Return (X, Y) of the center of cell containing provided text 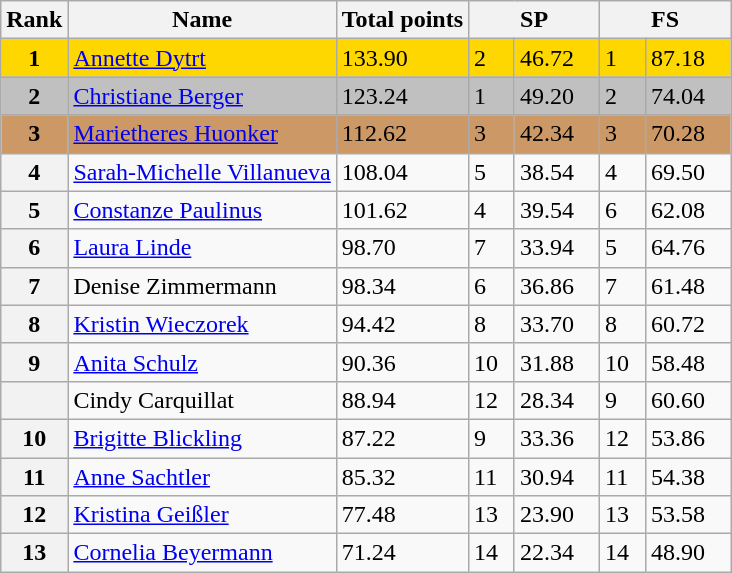
87.22 (402, 438)
42.34 (556, 134)
Brigitte Blickling (202, 438)
88.94 (402, 400)
133.90 (402, 58)
62.08 (688, 210)
33.36 (556, 438)
48.90 (688, 553)
60.60 (688, 400)
Total points (402, 20)
60.72 (688, 324)
64.76 (688, 248)
123.24 (402, 96)
Denise Zimmermann (202, 286)
28.34 (556, 400)
23.90 (556, 515)
58.48 (688, 362)
53.58 (688, 515)
46.72 (556, 58)
90.36 (402, 362)
71.24 (402, 553)
70.28 (688, 134)
61.48 (688, 286)
36.86 (556, 286)
Anita Schulz (202, 362)
Name (202, 20)
53.86 (688, 438)
38.54 (556, 172)
31.88 (556, 362)
54.38 (688, 477)
85.32 (402, 477)
108.04 (402, 172)
Cindy Carquillat (202, 400)
30.94 (556, 477)
33.70 (556, 324)
33.94 (556, 248)
69.50 (688, 172)
Anne Sachtler (202, 477)
39.54 (556, 210)
74.04 (688, 96)
SP (534, 20)
Kristina Geißler (202, 515)
87.18 (688, 58)
22.34 (556, 553)
FS (666, 20)
Christiane Berger (202, 96)
Kristin Wieczorek (202, 324)
98.34 (402, 286)
Annette Dytrt (202, 58)
94.42 (402, 324)
112.62 (402, 134)
49.20 (556, 96)
Marietheres Huonker (202, 134)
98.70 (402, 248)
Constanze Paulinus (202, 210)
Sarah-Michelle Villanueva (202, 172)
101.62 (402, 210)
Cornelia Beyermann (202, 553)
77.48 (402, 515)
Laura Linde (202, 248)
Rank (34, 20)
